Find where the given text appears and provide that cell's center as [x, y] coordinate. 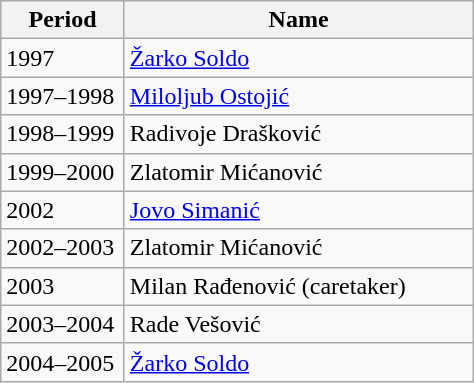
Rade Vešović [298, 324]
Milan Rađenović (caretaker) [298, 286]
1999–2000 [63, 172]
2002–2003 [63, 248]
2003–2004 [63, 324]
1997 [63, 58]
1998–1999 [63, 134]
2003 [63, 286]
2004–2005 [63, 362]
Miloljub Ostojić [298, 96]
1997–1998 [63, 96]
Period [63, 20]
2002 [63, 210]
Jovo Simanić [298, 210]
Name [298, 20]
Radivoje Drašković [298, 134]
